Return the (X, Y) coordinate for the center point of the cell that contains the specified text.  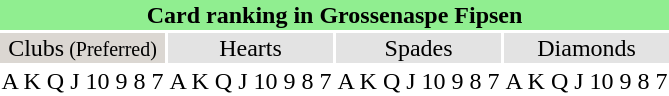
Card ranking in Grossenaspe Fipsen (334, 15)
Clubs (Preferred) (82, 48)
Diamonds (586, 48)
Hearts (250, 48)
Spades (418, 48)
